Determine the (x, y) coordinate at the center of the cell enclosing the given text.  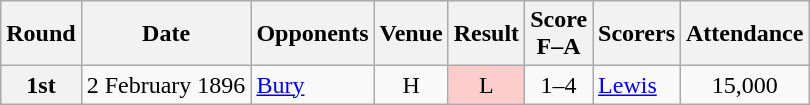
H (411, 85)
Opponents (312, 34)
Date (166, 34)
2 February 1896 (166, 85)
Venue (411, 34)
ScoreF–A (559, 34)
Bury (312, 85)
15,000 (745, 85)
1–4 (559, 85)
Attendance (745, 34)
Round (41, 34)
Scorers (637, 34)
1st (41, 85)
Lewis (637, 85)
L (486, 85)
Result (486, 34)
